Output the (X, Y) coordinate of the center of the cell containing the given text.  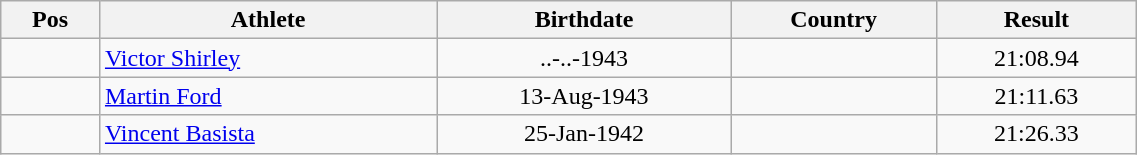
21:08.94 (1036, 58)
21:11.63 (1036, 96)
Birthdate (584, 20)
Country (834, 20)
Martin Ford (268, 96)
13-Aug-1943 (584, 96)
Athlete (268, 20)
Result (1036, 20)
Pos (50, 20)
25-Jan-1942 (584, 134)
..-..-1943 (584, 58)
Victor Shirley (268, 58)
Vincent Basista (268, 134)
21:26.33 (1036, 134)
